Detect which cell encompasses the target text, then output its [x, y] center coordinate. 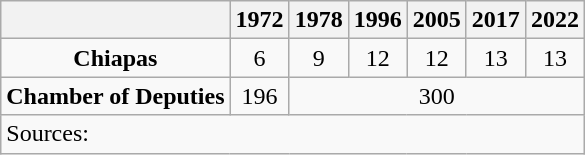
1972 [260, 20]
2022 [554, 20]
Chamber of Deputies [116, 96]
1978 [318, 20]
2017 [496, 20]
Chiapas [116, 58]
1996 [378, 20]
Sources: [293, 134]
196 [260, 96]
6 [260, 58]
9 [318, 58]
2005 [436, 20]
300 [436, 96]
